Provide the [x, y] coordinate of the cell's center where the given text is located.  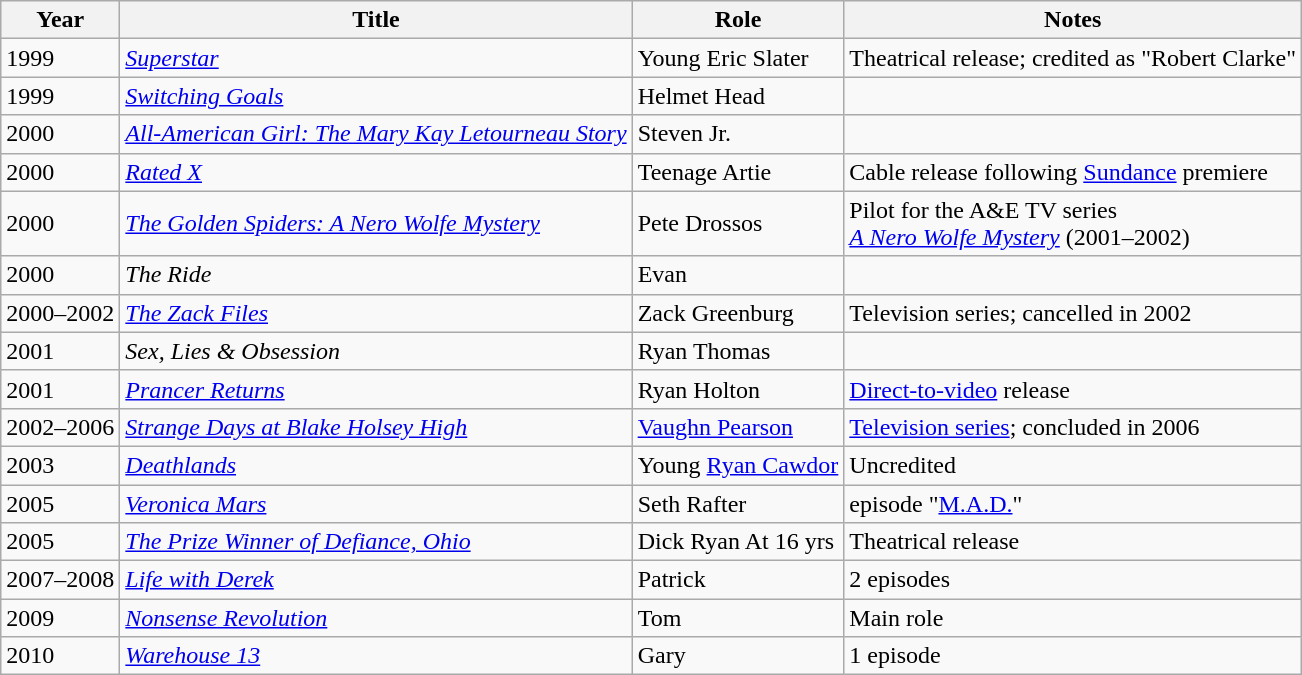
2007–2008 [60, 580]
Superstar [376, 58]
Direct-to-video release [1073, 389]
Strange Days at Blake Holsey High [376, 427]
Zack Greenburg [738, 313]
1 episode [1073, 656]
All-American Girl: The Mary Kay Letourneau Story [376, 134]
2009 [60, 618]
Patrick [738, 580]
Helmet Head [738, 96]
Nonsense Revolution [376, 618]
Warehouse 13 [376, 656]
Main role [1073, 618]
Notes [1073, 20]
Uncredited [1073, 465]
Dick Ryan At 16 yrs [738, 542]
2000–2002 [60, 313]
Year [60, 20]
Theatrical release [1073, 542]
Young Ryan Cawdor [738, 465]
2010 [60, 656]
Rated X [376, 172]
Pete Drossos [738, 224]
Seth Rafter [738, 503]
Life with Derek [376, 580]
Pilot for the A&E TV seriesA Nero Wolfe Mystery (2001–2002) [1073, 224]
Veronica Mars [376, 503]
The Ride [376, 275]
Cable release following Sundance premiere [1073, 172]
The Zack Files [376, 313]
Teenage Artie [738, 172]
Role [738, 20]
2003 [60, 465]
episode "M.A.D." [1073, 503]
Sex, Lies & Obsession [376, 351]
2002–2006 [60, 427]
Television series; cancelled in 2002 [1073, 313]
Vaughn Pearson [738, 427]
Deathlands [376, 465]
Ryan Holton [738, 389]
Television series; concluded in 2006 [1073, 427]
Evan [738, 275]
Young Eric Slater [738, 58]
Theatrical release; credited as "Robert Clarke" [1073, 58]
2 episodes [1073, 580]
Prancer Returns [376, 389]
Steven Jr. [738, 134]
Title [376, 20]
Gary [738, 656]
The Prize Winner of Defiance, Ohio [376, 542]
Tom [738, 618]
The Golden Spiders: A Nero Wolfe Mystery [376, 224]
Ryan Thomas [738, 351]
Switching Goals [376, 96]
